Identify which cell holds the provided text, then report its (X, Y) central coordinate. 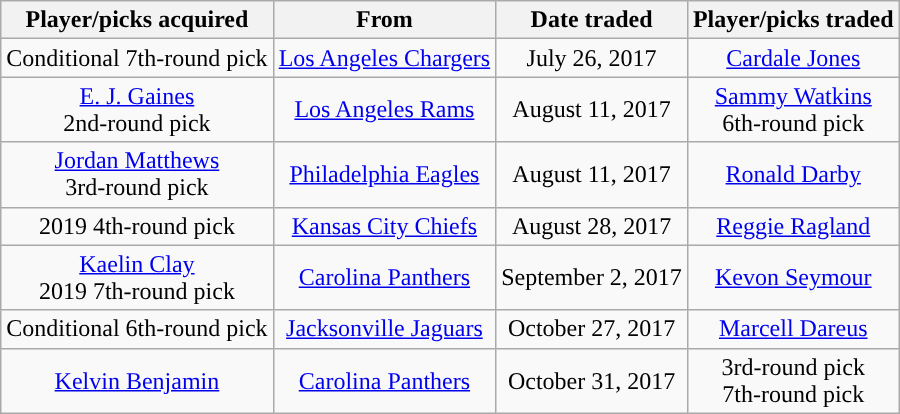
August 28, 2017 (592, 226)
3rd-round pick 7th-round pick (793, 380)
2019 4th-round pick (137, 226)
October 31, 2017 (592, 380)
October 27, 2017 (592, 329)
Conditional 7th-round pick (137, 58)
Reggie Ragland (793, 226)
Los Angeles Rams (384, 110)
Kevon Seymour (793, 278)
Philadelphia Eagles (384, 174)
Date traded (592, 20)
From (384, 20)
Sammy Watkins6th-round pick (793, 110)
Los Angeles Chargers (384, 58)
Kansas City Chiefs (384, 226)
Conditional 6th-round pick (137, 329)
E. J. Gaines2nd-round pick (137, 110)
Ronald Darby (793, 174)
Jacksonville Jaguars (384, 329)
September 2, 2017 (592, 278)
Marcell Dareus (793, 329)
Cardale Jones (793, 58)
Kelvin Benjamin (137, 380)
Player/picks acquired (137, 20)
Player/picks traded (793, 20)
July 26, 2017 (592, 58)
Kaelin Clay2019 7th-round pick (137, 278)
Jordan Matthews3rd-round pick (137, 174)
